Pinpoint the cell where the given text exists, returning its [X, Y] midpoint coordinate. 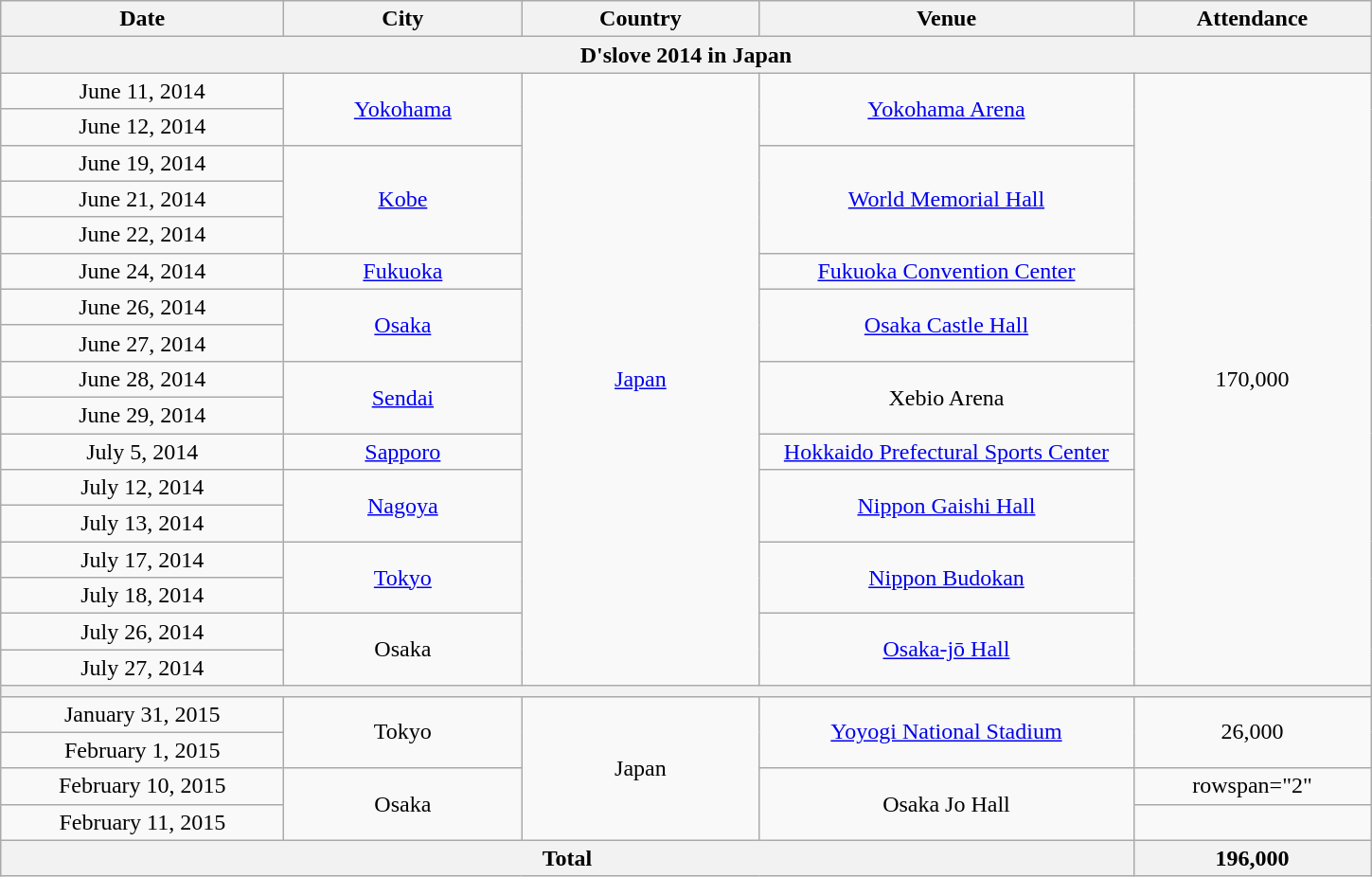
July 13, 2014 [142, 524]
World Memorial Hall [947, 199]
June 11, 2014 [142, 91]
Osaka Castle Hall [947, 325]
Kobe [403, 199]
Yokohama [403, 109]
Sendai [403, 397]
June 26, 2014 [142, 307]
July 27, 2014 [142, 668]
City [403, 19]
Nippon Gaishi Hall [947, 506]
Country [640, 19]
Sapporo [403, 452]
26,000 [1252, 732]
Osaka-jō Hall [947, 650]
Osaka Jo Hall [947, 804]
D'slove 2014 in Japan [686, 55]
196,000 [1252, 858]
Yokohama Arena [947, 109]
June 24, 2014 [142, 271]
July 12, 2014 [142, 488]
June 12, 2014 [142, 127]
Nagoya [403, 506]
Total [567, 858]
Attendance [1252, 19]
170,000 [1252, 379]
June 27, 2014 [142, 343]
June 22, 2014 [142, 235]
February 11, 2015 [142, 822]
February 1, 2015 [142, 750]
rowspan="2" [1252, 786]
June 19, 2014 [142, 163]
Fukuoka [403, 271]
Yoyogi National Stadium [947, 732]
January 31, 2015 [142, 714]
February 10, 2015 [142, 786]
Venue [947, 19]
Fukuoka Convention Center [947, 271]
July 18, 2014 [142, 596]
July 5, 2014 [142, 452]
June 21, 2014 [142, 199]
July 17, 2014 [142, 560]
Nippon Budokan [947, 578]
June 28, 2014 [142, 379]
Xebio Arena [947, 397]
Hokkaido Prefectural Sports Center [947, 452]
June 29, 2014 [142, 415]
July 26, 2014 [142, 632]
Date [142, 19]
